Output the [x, y] coordinate of the center of the cell containing the given text.  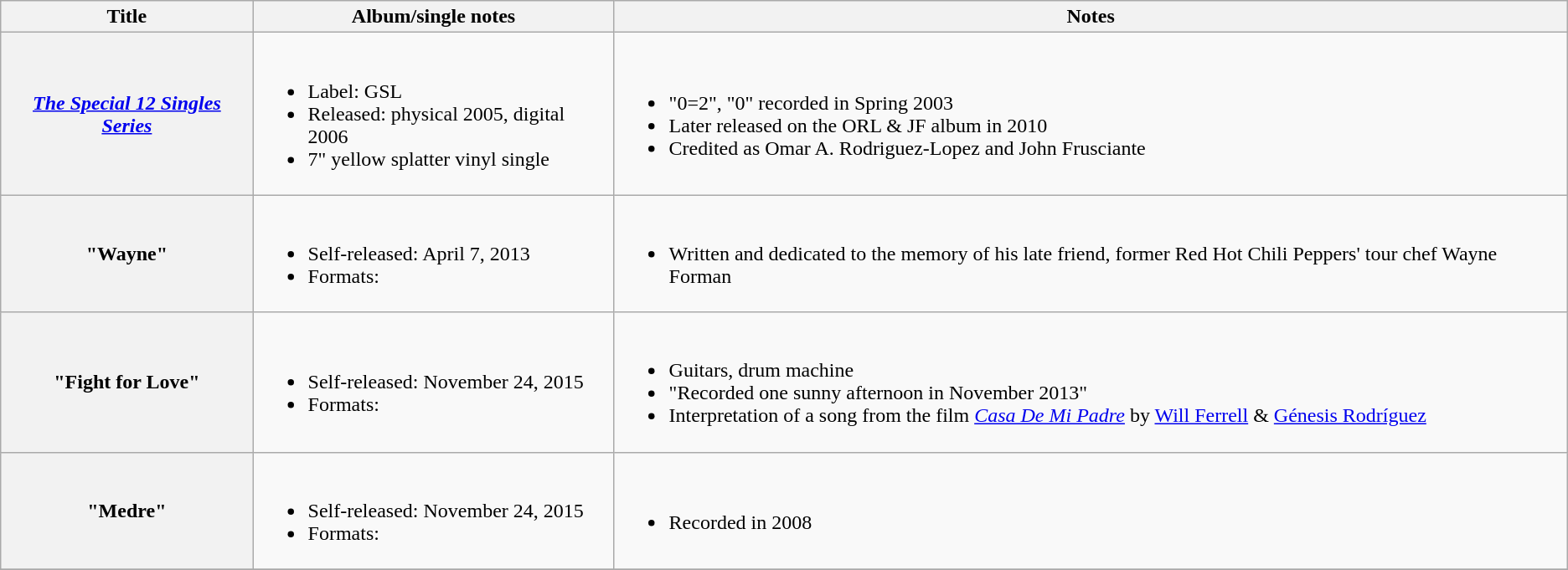
"Medre" [127, 511]
Album/single notes [434, 17]
"0=2", "0" recorded in Spring 2003Later released on the ORL & JF album in 2010Credited as Omar A. Rodriguez-Lopez and John Frusciante [1091, 114]
Recorded in 2008 [1091, 511]
Notes [1091, 17]
The Special 12 Singles Series [127, 114]
Written and dedicated to the memory of his late friend, former Red Hot Chili Peppers' tour chef Wayne Forman [1091, 254]
Label: GSLReleased: physical 2005, digital 20067" yellow splatter vinyl single [434, 114]
"Fight for Love" [127, 382]
Title [127, 17]
Self-released: April 7, 2013Formats: [434, 254]
"Wayne" [127, 254]
